Pinpoint the cell where the given text exists, returning its (x, y) midpoint coordinate. 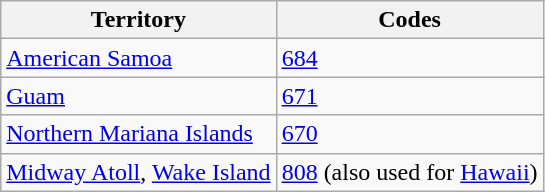
Midway Atoll, Wake Island (138, 172)
671 (410, 96)
Northern Mariana Islands (138, 134)
American Samoa (138, 58)
808 (also used for Hawaii) (410, 172)
Guam (138, 96)
684 (410, 58)
Territory (138, 20)
Codes (410, 20)
670 (410, 134)
